Return the [X, Y] coordinate for the center point of the cell that contains the specified text.  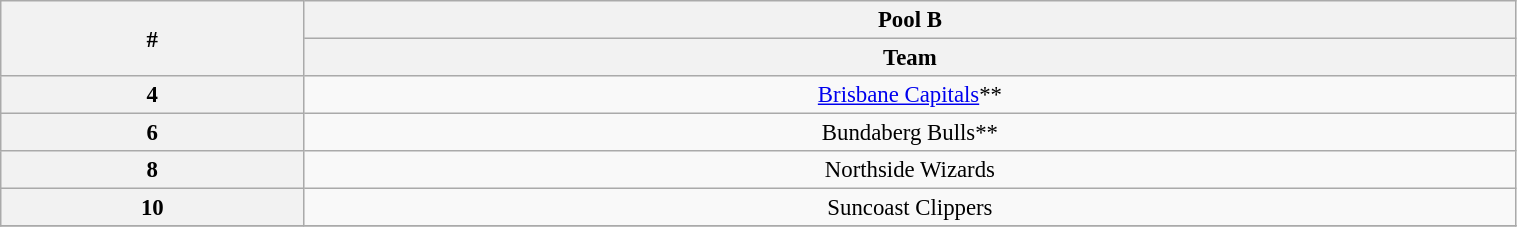
Bundaberg Bulls** [910, 133]
Pool B [910, 20]
Brisbane Capitals** [910, 95]
4 [152, 95]
Team [910, 58]
6 [152, 133]
# [152, 38]
10 [152, 208]
Northside Wizards [910, 170]
8 [152, 170]
Suncoast Clippers [910, 208]
